Extract the (X, Y) coordinate from the center of the cell holding the provided text.  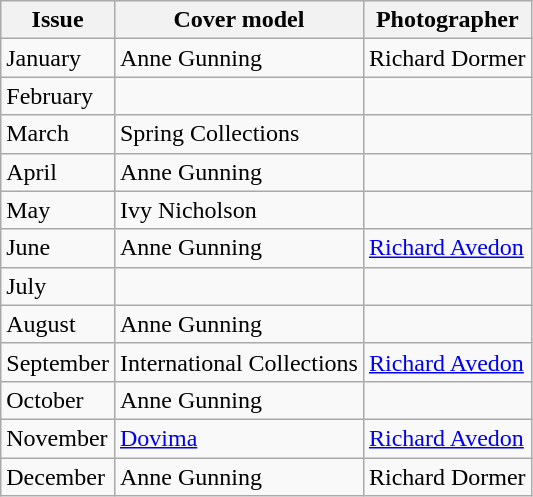
Spring Collections (238, 134)
Issue (58, 20)
Ivy Nicholson (238, 210)
July (58, 286)
Cover model (238, 20)
Photographer (447, 20)
April (58, 172)
January (58, 58)
February (58, 96)
October (58, 400)
September (58, 362)
November (58, 438)
Dovima (238, 438)
June (58, 248)
May (58, 210)
December (58, 477)
March (58, 134)
International Collections (238, 362)
August (58, 324)
